Scan for the cell matching the given text and deliver its [X, Y] coordinate at center. 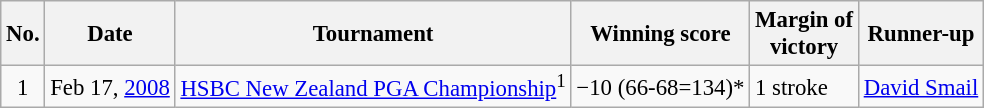
−10 (66-68=134)* [660, 87]
HSBC New Zealand PGA Championship1 [373, 87]
Winning score [660, 34]
1 stroke [804, 87]
Feb 17, 2008 [110, 87]
Tournament [373, 34]
Date [110, 34]
No. [23, 34]
David Smail [920, 87]
Margin ofvictory [804, 34]
1 [23, 87]
Runner-up [920, 34]
